Search for the cell housing the specified text and yield its [x, y] center coordinate. 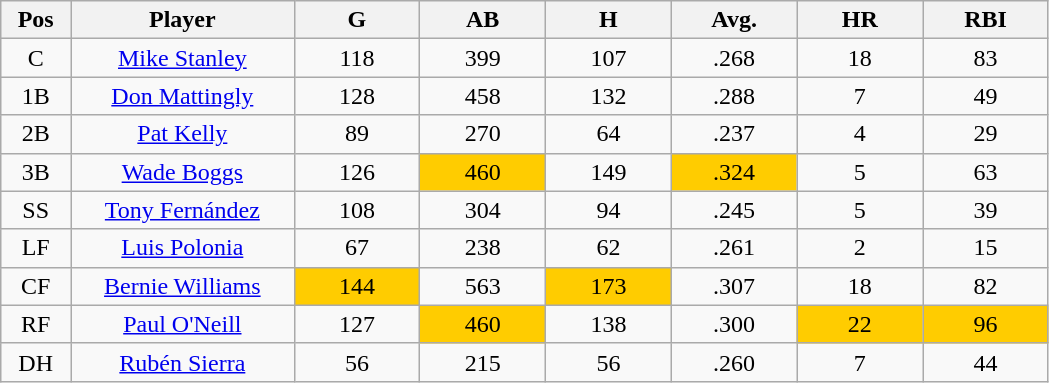
132 [609, 96]
82 [986, 286]
LF [36, 248]
22 [860, 324]
94 [609, 210]
Avg. [734, 20]
AB [483, 20]
399 [483, 58]
.288 [734, 96]
126 [357, 172]
.261 [734, 248]
.245 [734, 210]
Wade Boggs [183, 172]
238 [483, 248]
96 [986, 324]
458 [483, 96]
.237 [734, 134]
2 [860, 248]
67 [357, 248]
138 [609, 324]
1B [36, 96]
.268 [734, 58]
64 [609, 134]
.260 [734, 362]
118 [357, 58]
.307 [734, 286]
44 [986, 362]
CF [36, 286]
Mike Stanley [183, 58]
144 [357, 286]
3B [36, 172]
SS [36, 210]
G [357, 20]
RBI [986, 20]
.300 [734, 324]
Luis Polonia [183, 248]
HR [860, 20]
RF [36, 324]
Don Mattingly [183, 96]
15 [986, 248]
108 [357, 210]
128 [357, 96]
49 [986, 96]
62 [609, 248]
H [609, 20]
563 [483, 286]
29 [986, 134]
173 [609, 286]
83 [986, 58]
Rubén Sierra [183, 362]
270 [483, 134]
89 [357, 134]
Pos [36, 20]
304 [483, 210]
Bernie Williams [183, 286]
149 [609, 172]
127 [357, 324]
C [36, 58]
.324 [734, 172]
215 [483, 362]
2B [36, 134]
DH [36, 362]
4 [860, 134]
107 [609, 58]
Tony Fernández [183, 210]
Paul O'Neill [183, 324]
Pat Kelly [183, 134]
39 [986, 210]
Player [183, 20]
63 [986, 172]
